Capture the cell that displays the provided text and extract its [X, Y] central coordinate. 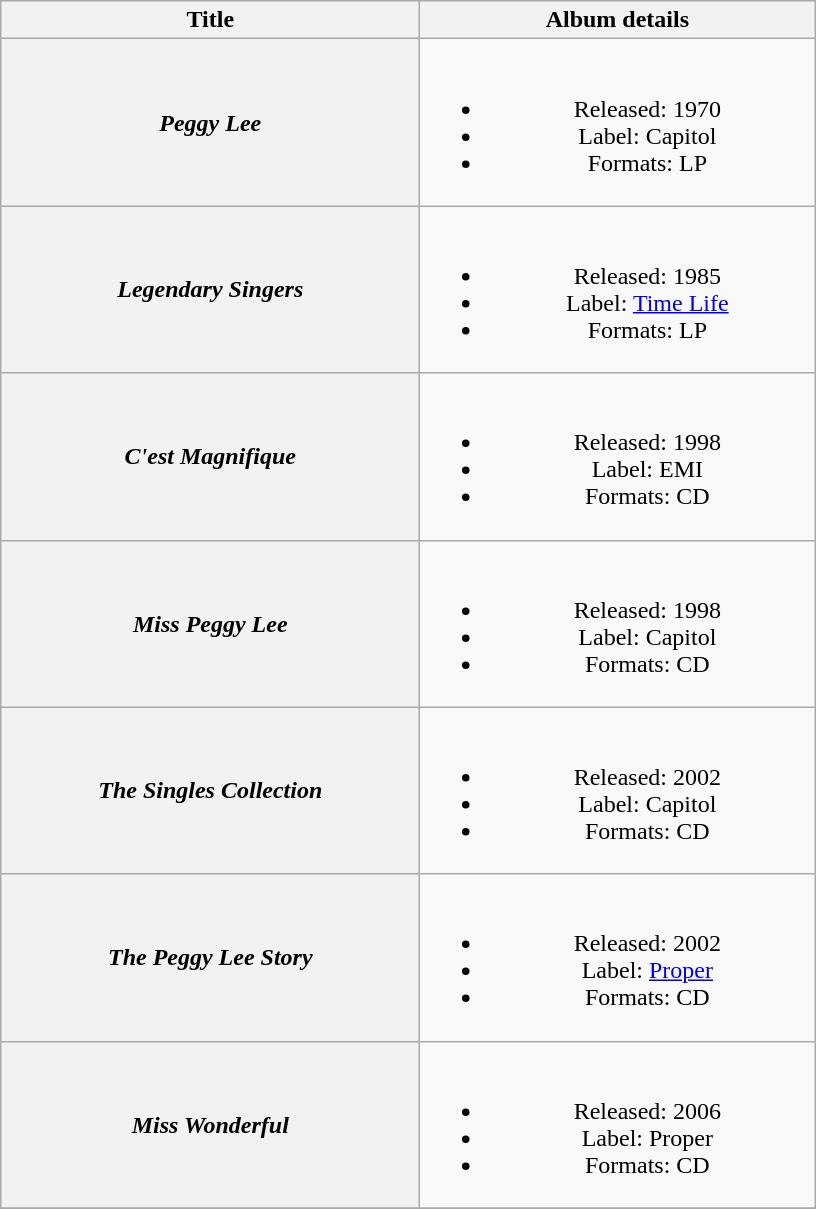
Released: 2006Label: ProperFormats: CD [618, 1124]
Released: 2002Label: CapitolFormats: CD [618, 790]
The Singles Collection [210, 790]
C'est Magnifique [210, 456]
Legendary Singers [210, 290]
Miss Wonderful [210, 1124]
The Peggy Lee Story [210, 958]
Released: 1985Label: Time LifeFormats: LP [618, 290]
Peggy Lee [210, 122]
Released: 1998Label: CapitolFormats: CD [618, 624]
Released: 1998Label: EMIFormats: CD [618, 456]
Album details [618, 20]
Title [210, 20]
Released: 1970Label: CapitolFormats: LP [618, 122]
Miss Peggy Lee [210, 624]
Released: 2002Label: ProperFormats: CD [618, 958]
